Extract the [x, y] coordinate from the center of the cell holding the provided text.  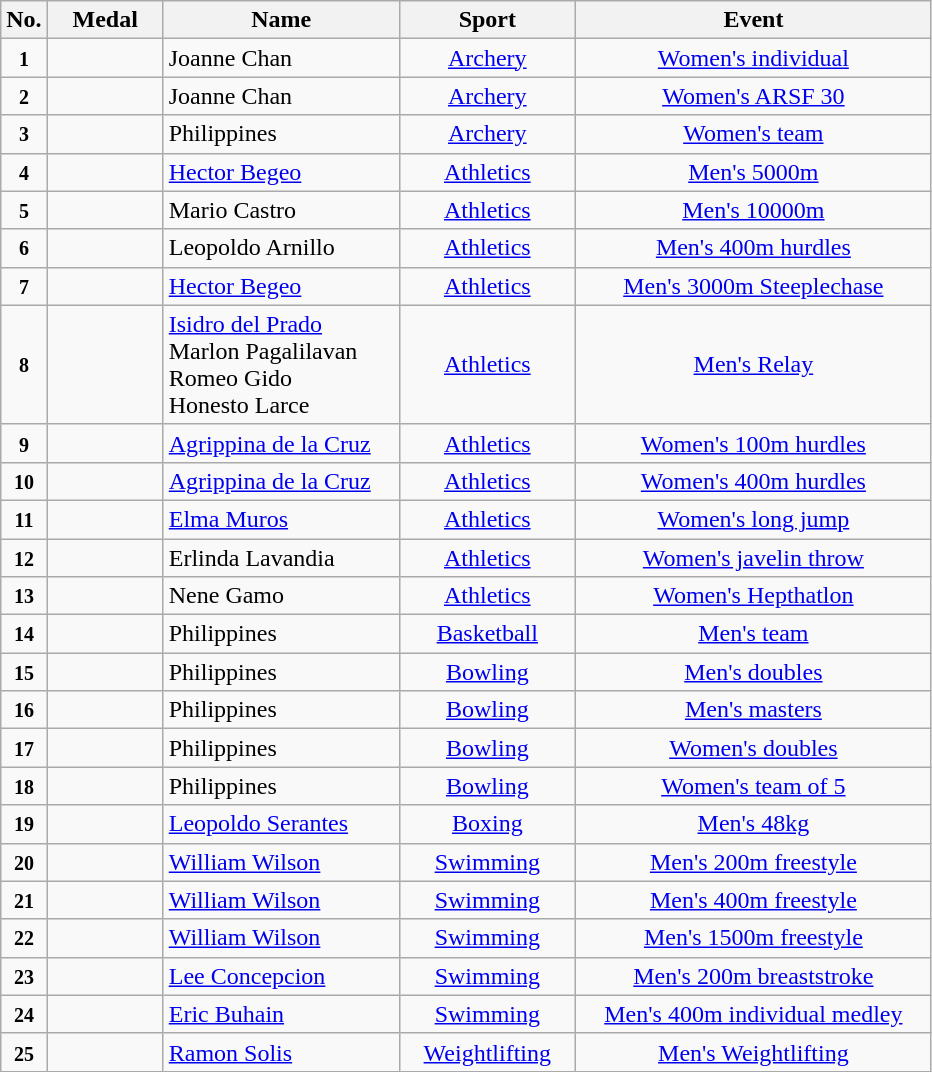
Lee Concepcion [281, 976]
5 [24, 210]
Medal [105, 20]
Men's 3000m Steeplechase [753, 286]
Nene Gamo [281, 596]
Sport [487, 20]
Men's doubles [753, 672]
Women's javelin throw [753, 557]
Women's Hepthatlon [753, 596]
Mario Castro [281, 210]
18 [24, 786]
Men's Weightlifting [753, 1052]
15 [24, 672]
Men's 5000m [753, 172]
22 [24, 938]
Men's 48kg [753, 824]
Women's team of 5 [753, 786]
Men's 200m breaststroke [753, 976]
Leopoldo Arnillo [281, 248]
Women's team [753, 134]
Men's 1500m freestyle [753, 938]
25 [24, 1052]
Women's 100m hurdles [753, 443]
Erlinda Lavandia [281, 557]
Men's 400m hurdles [753, 248]
23 [24, 976]
Basketball [487, 634]
2 [24, 96]
9 [24, 443]
Ramon Solis [281, 1052]
Women's individual [753, 58]
Women's long jump [753, 519]
Women's ARSF 30 [753, 96]
7 [24, 286]
11 [24, 519]
Men's 400m individual medley [753, 1014]
10 [24, 481]
19 [24, 824]
Boxing [487, 824]
12 [24, 557]
17 [24, 748]
Name [281, 20]
Event [753, 20]
8 [24, 364]
Elma Muros [281, 519]
21 [24, 900]
4 [24, 172]
16 [24, 710]
Leopoldo Serantes [281, 824]
No. [24, 20]
Men's team [753, 634]
Women's 400m hurdles [753, 481]
1 [24, 58]
Men's 10000m [753, 210]
24 [24, 1014]
20 [24, 862]
Weightlifting [487, 1052]
Men's 200m freestyle [753, 862]
Men's 400m freestyle [753, 900]
14 [24, 634]
Women's doubles [753, 748]
3 [24, 134]
6 [24, 248]
Eric Buhain [281, 1014]
Isidro del PradoMarlon PagalilavanRomeo GidoHonesto Larce [281, 364]
13 [24, 596]
Men's masters [753, 710]
Men's Relay [753, 364]
